Pinpoint the cell where the given text exists, returning its (x, y) midpoint coordinate. 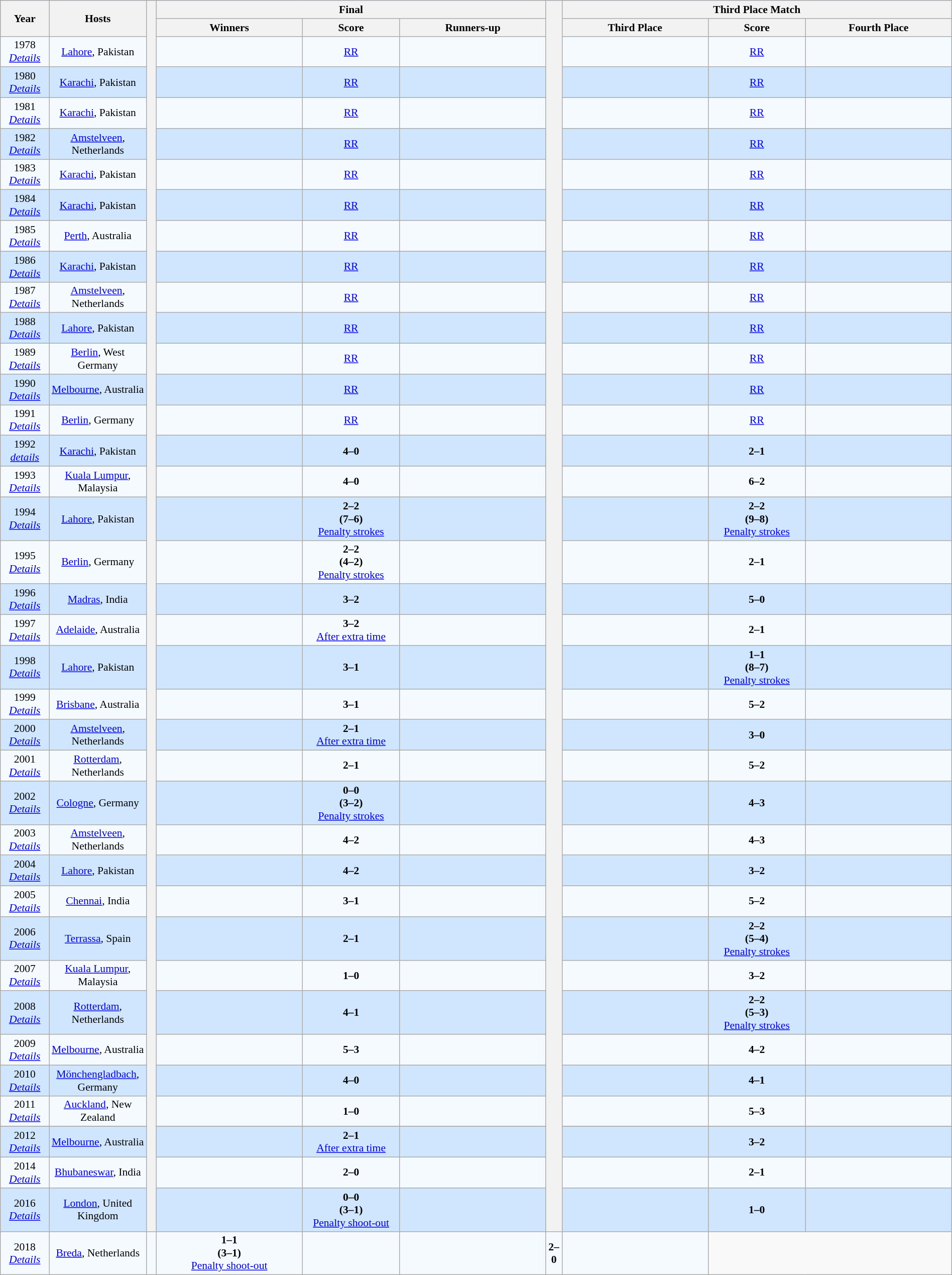
1989 Details (25, 359)
2014 Details (25, 1173)
2–2 (9–8) Penalty strokes (757, 518)
2003 Details (25, 840)
1985 Details (25, 236)
2–1 After extra time (351, 735)
1996 Details (25, 600)
2–2 (7–6) Penalty strokes (351, 518)
Cologne, Germany (98, 803)
2006 Details (25, 938)
1981 Details (25, 114)
1982 Details (25, 144)
Breda, Netherlands (98, 1253)
Fourth Place (879, 28)
1984 Details (25, 205)
1991 Details (25, 420)
Final (351, 10)
2002 Details (25, 803)
1999 Details (25, 704)
2007 Details (25, 976)
2018 Details (25, 1253)
2010 Details (25, 1080)
3–0 (757, 735)
Mönchengladbach, Germany (98, 1080)
2000 Details (25, 735)
2016 Details (25, 1210)
2004 Details (25, 871)
1980 Details (25, 82)
Third Place (635, 28)
London, United Kingdom (98, 1210)
0–0 (3–2) Penalty strokes (351, 803)
Hosts (98, 18)
Runners-up (473, 28)
2008 Details (25, 1013)
2–2 (5–4) Penalty strokes (757, 938)
1995 Details (25, 563)
1997 Details (25, 630)
5–0 (757, 600)
2001 Details (25, 766)
1993 Details (25, 481)
1987 Details (25, 297)
1983 Details (25, 175)
Chennai, India (98, 901)
1978 Details (25, 51)
Year (25, 18)
1992 details (25, 451)
2009 Details (25, 1050)
1–1 (3–1) Penalty shoot-out (229, 1253)
Berlin, West Germany (98, 359)
2–1After extra time (351, 1142)
2012 Details (25, 1142)
Terrassa, Spain (98, 938)
0–0 (3–1) Penalty shoot-out (351, 1210)
6–2 (757, 481)
1988 Details (25, 329)
Bhubaneswar, India (98, 1173)
Adelaide, Australia (98, 630)
1998 Details (25, 667)
Perth, Australia (98, 236)
1986 Details (25, 266)
2005 Details (25, 901)
2011 Details (25, 1111)
3–2 After extra time (351, 630)
Winners (229, 28)
2–2 (4–2) Penalty strokes (351, 563)
1994 Details (25, 518)
Madras, India (98, 600)
Third Place Match (757, 10)
1990 Details (25, 390)
1–1 (8–7) Penalty strokes (757, 667)
Brisbane, Australia (98, 704)
2–2 (5–3) Penalty strokes (757, 1013)
Auckland, New Zealand (98, 1111)
